Determine the (x, y) coordinate at the center of the cell enclosing the given text.  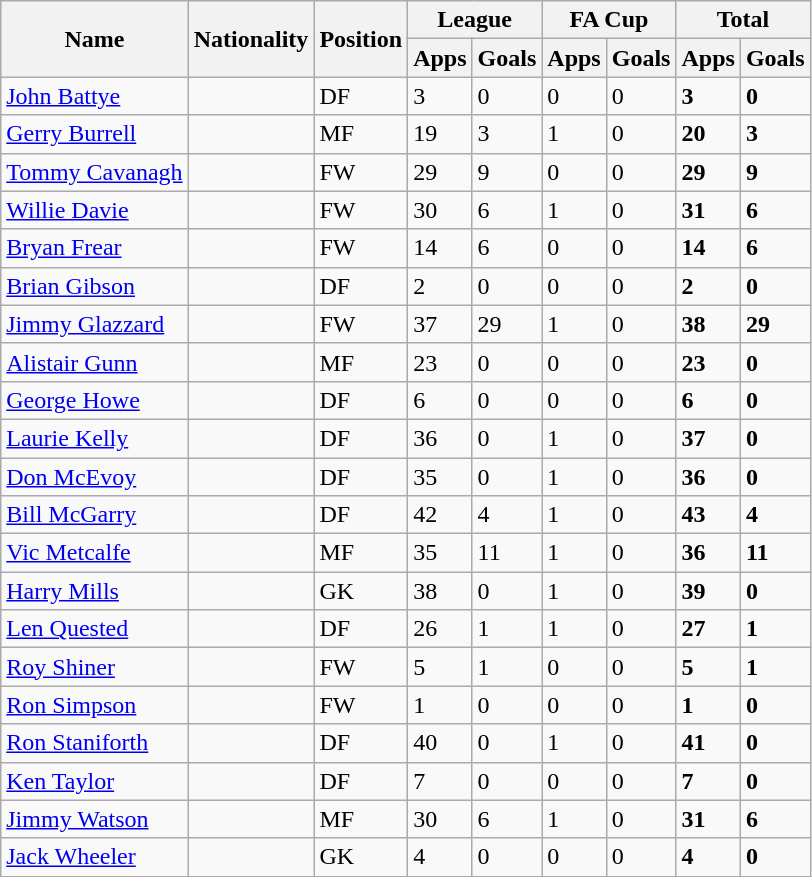
Alistair Gunn (94, 362)
Bryan Frear (94, 248)
Jimmy Glazzard (94, 324)
Ron Staniforth (94, 743)
Harry Mills (94, 591)
Ron Simpson (94, 705)
19 (440, 134)
Nationality (251, 39)
FA Cup (609, 20)
41 (708, 743)
John Battye (94, 96)
Total (743, 20)
40 (440, 743)
Ken Taylor (94, 781)
Bill McGarry (94, 515)
Jimmy Watson (94, 819)
Roy Shiner (94, 667)
26 (440, 629)
27 (708, 629)
Gerry Burrell (94, 134)
39 (708, 591)
Position (361, 39)
George Howe (94, 400)
Jack Wheeler (94, 857)
42 (440, 515)
Name (94, 39)
League (475, 20)
Brian Gibson (94, 286)
43 (708, 515)
Tommy Cavanagh (94, 172)
Don McEvoy (94, 477)
Len Quested (94, 629)
Willie Davie (94, 210)
Laurie Kelly (94, 438)
20 (708, 134)
Vic Metcalfe (94, 553)
